Locate the cell with the specified text and output its (x, y) center coordinate. 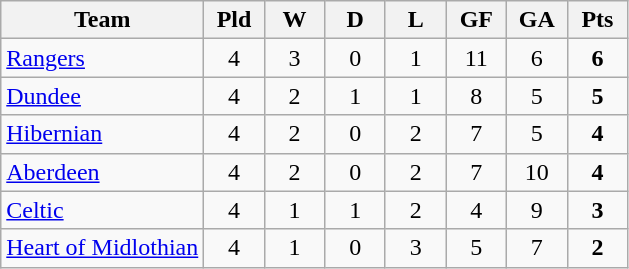
Pts (598, 20)
Hibernian (102, 134)
Pld (234, 20)
Aberdeen (102, 172)
10 (538, 172)
Rangers (102, 58)
Team (102, 20)
GA (538, 20)
Heart of Midlothian (102, 248)
GF (476, 20)
Dundee (102, 96)
D (356, 20)
L (416, 20)
Celtic (102, 210)
9 (538, 210)
W (294, 20)
8 (476, 96)
11 (476, 58)
